Extract the (X, Y) coordinate from the center of the cell holding the provided text.  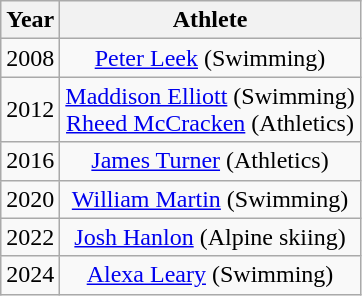
2016 (30, 161)
Alexa Leary (Swimming) (210, 275)
James Turner (Athletics) (210, 161)
2022 (30, 237)
Year (30, 20)
Peter Leek (Swimming) (210, 58)
William Martin (Swimming) (210, 199)
Athlete (210, 20)
2024 (30, 275)
2020 (30, 199)
2008 (30, 58)
Josh Hanlon (Alpine skiing) (210, 237)
Maddison Elliott (Swimming) Rheed McCracken (Athletics) (210, 110)
2012 (30, 110)
